Detect which cell encompasses the target text, then output its (X, Y) center coordinate. 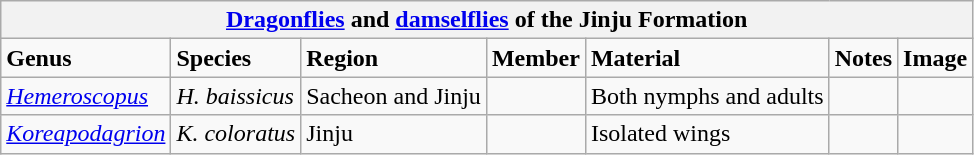
Jinju (394, 134)
Region (394, 58)
Species (236, 58)
Image (936, 58)
Sacheon and Jinju (394, 96)
Koreapodagrion (86, 134)
K. coloratus (236, 134)
Hemeroscopus (86, 96)
Member (536, 58)
Material (707, 58)
Isolated wings (707, 134)
Notes (863, 58)
Dragonflies and damselflies of the Jinju Formation (487, 20)
Genus (86, 58)
Both nymphs and adults (707, 96)
H. baissicus (236, 96)
